Return the [X, Y] coordinate for the center point of the cell that contains the specified text.  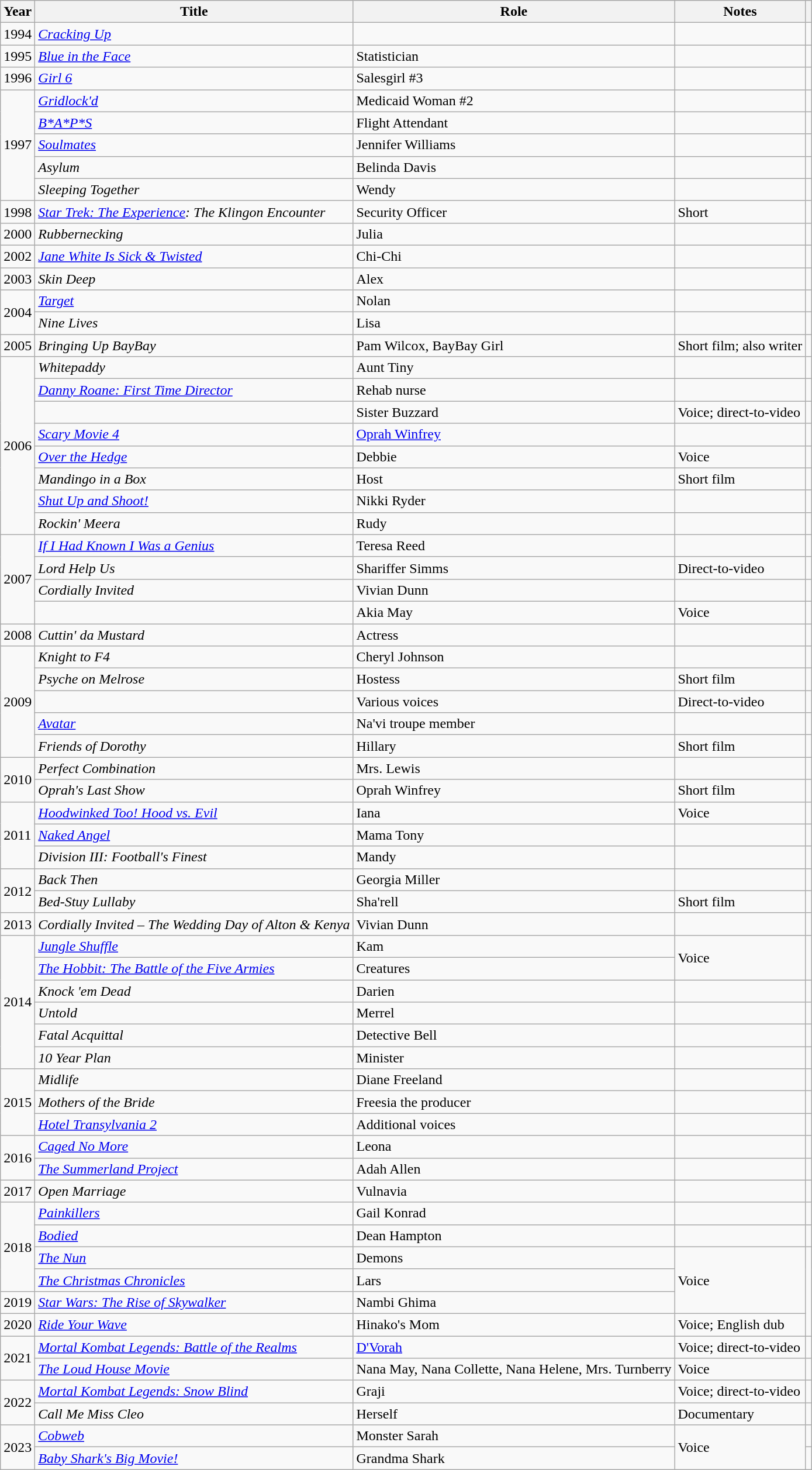
Avatar [194, 724]
Knock 'em Dead [194, 991]
1998 [18, 212]
Bodied [194, 1236]
Dean Hampton [514, 1236]
Year [18, 12]
Nikki Ryder [514, 501]
Call Me Miss Cleo [194, 1414]
Monster Sarah [514, 1436]
Jane White Is Sick & Twisted [194, 256]
The Christmas Chronicles [194, 1280]
Scary Movie 4 [194, 434]
2010 [18, 779]
Hinako's Mom [514, 1324]
Lisa [514, 323]
Short film; also writer [740, 346]
Akia May [514, 612]
Baby Shark's Big Movie! [194, 1458]
Iana [514, 813]
Kam [514, 946]
Cordially Invited – The Wedding Day of Alton & Kenya [194, 924]
The Hobbit: The Battle of the Five Armies [194, 968]
1995 [18, 56]
Rehab nurse [514, 390]
2021 [18, 1358]
Bringing Up BayBay [194, 346]
Rockin' Meera [194, 523]
2000 [18, 234]
Notes [740, 12]
Whitepaddy [194, 368]
Mandy [514, 857]
Untold [194, 1013]
The Nun [194, 1258]
Soulmates [194, 145]
Open Marriage [194, 1191]
Mandingo in a Box [194, 479]
2019 [18, 1302]
Over the Hedge [194, 457]
Wendy [514, 189]
2020 [18, 1324]
Hotel Transylvania 2 [194, 1124]
Target [194, 301]
Nolan [514, 301]
Belinda Davis [514, 167]
1997 [18, 145]
Darien [514, 991]
Sleeping Together [194, 189]
D'Vorah [514, 1347]
2005 [18, 346]
If I Had Known I Was a Genius [194, 546]
2015 [18, 1102]
Cracking Up [194, 34]
Shut Up and Shoot! [194, 501]
Sha'rell [514, 902]
Danny Roane: First Time Director [194, 390]
Herself [514, 1414]
2009 [18, 702]
Mama Tony [514, 835]
Gail Konrad [514, 1213]
2022 [18, 1403]
Host [514, 479]
Lord Help Us [194, 568]
1996 [18, 78]
Cheryl Johnson [514, 657]
Security Officer [514, 212]
Mrs. Lewis [514, 768]
Julia [514, 234]
Perfect Combination [194, 768]
Pam Wilcox, BayBay Girl [514, 346]
Knight to F4 [194, 657]
2008 [18, 634]
Title [194, 12]
Freesia the producer [514, 1102]
Bed-Stuy Lullaby [194, 902]
Merrel [514, 1013]
Teresa Reed [514, 546]
2013 [18, 924]
Various voices [514, 702]
Lars [514, 1280]
Mortal Kombat Legends: Snow Blind [194, 1392]
Voice; English dub [740, 1324]
Skin Deep [194, 279]
B*A*P*S [194, 123]
Girl 6 [194, 78]
Star Wars: The Rise of Skywalker [194, 1302]
Aunt Tiny [514, 368]
Alex [514, 279]
Adah Allen [514, 1169]
Shariffer Simms [514, 568]
Nine Lives [194, 323]
Hillary [514, 746]
Chi-Chi [514, 256]
Star Trek: The Experience: The Klingon Encounter [194, 212]
2018 [18, 1247]
Demons [514, 1258]
Salesgirl #3 [514, 78]
2017 [18, 1191]
Asylum [194, 167]
Nambi Ghima [514, 1302]
Short [740, 212]
Oprah's Last Show [194, 791]
Caged No More [194, 1147]
Documentary [740, 1414]
Jungle Shuffle [194, 946]
2003 [18, 279]
Role [514, 12]
2004 [18, 312]
Debbie [514, 457]
Vulnavia [514, 1191]
Medicaid Woman #2 [514, 101]
Graji [514, 1392]
Nana May, Nana Collette, Nana Helene, Mrs. Turnberry [514, 1369]
Division III: Football's Finest [194, 857]
Diane Freeland [514, 1080]
Cuttin' da Mustard [194, 634]
Gridlock'd [194, 101]
Minister [514, 1058]
Flight Attendant [514, 123]
Hostess [514, 679]
Naked Angel [194, 835]
Painkillers [194, 1213]
Detective Bell [514, 1036]
Back Then [194, 879]
Mothers of the Bride [194, 1102]
2023 [18, 1447]
2014 [18, 1002]
2016 [18, 1158]
2012 [18, 891]
The Loud House Movie [194, 1369]
Midlife [194, 1080]
Cordially Invited [194, 590]
Additional voices [514, 1124]
Grandma Shark [514, 1458]
Leona [514, 1147]
Blue in the Face [194, 56]
Na'vi troupe member [514, 724]
Statistician [514, 56]
Jennifer Williams [514, 145]
Rubbernecking [194, 234]
Hoodwinked Too! Hood vs. Evil [194, 813]
2007 [18, 579]
Creatures [514, 968]
Fatal Acquittal [194, 1036]
Psyche on Melrose [194, 679]
Friends of Dorothy [194, 746]
Cobweb [194, 1436]
2006 [18, 446]
Actress [514, 634]
Sister Buzzard [514, 412]
2002 [18, 256]
Ride Your Wave [194, 1324]
1994 [18, 34]
The Summerland Project [194, 1169]
Rudy [514, 523]
Georgia Miller [514, 879]
Mortal Kombat Legends: Battle of the Realms [194, 1347]
2011 [18, 835]
10 Year Plan [194, 1058]
